From the cell containing the given text, extract its center point as (x, y) coordinate. 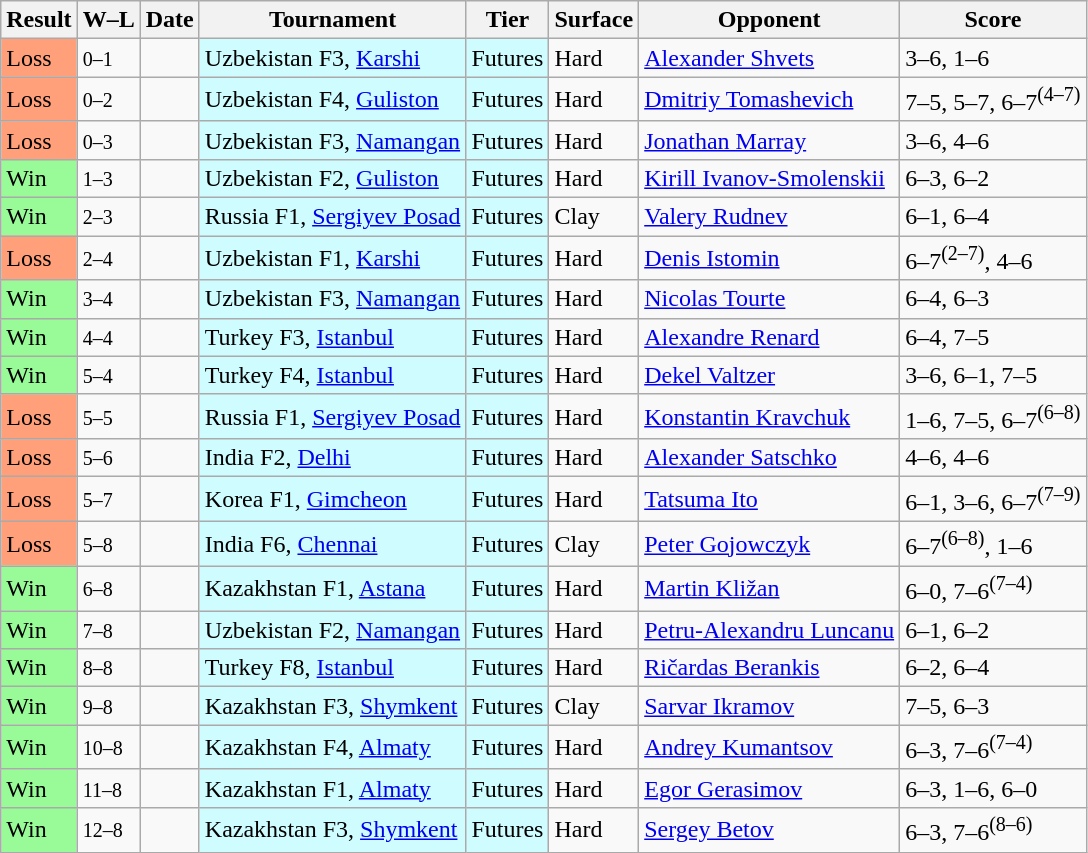
5–8 (108, 544)
Score (993, 20)
Tatsuma Ito (770, 500)
5–5 (108, 416)
6–1, 6–2 (993, 630)
4–6, 4–6 (993, 458)
7–8 (108, 630)
India F6, Chennai (332, 544)
Nicolas Tourte (770, 299)
6–7(2–7), 4–6 (993, 258)
India F2, Delhi (332, 458)
Peter Gojowczyk (770, 544)
Tournament (332, 20)
10–8 (108, 748)
W–L (108, 20)
Alexander Satschko (770, 458)
Denis Istomin (770, 258)
5–7 (108, 500)
2–4 (108, 258)
Kazakhstan F1, Astana (332, 588)
Date (170, 20)
Ričardas Berankis (770, 668)
1–6, 7–5, 6–7(6–8) (993, 416)
3–4 (108, 299)
5–4 (108, 375)
11–8 (108, 788)
7–5, 5–7, 6–7(4–7) (993, 100)
Egor Gerasimov (770, 788)
0–1 (108, 58)
Uzbekistan F1, Karshi (332, 258)
3–6, 6–1, 7–5 (993, 375)
6–1, 3–6, 6–7(7–9) (993, 500)
Result (39, 20)
2–3 (108, 217)
Konstantin Kravchuk (770, 416)
0–3 (108, 140)
Uzbekistan F3, Karshi (332, 58)
6–3, 7–6(8–6) (993, 830)
6–7(6–8), 1–6 (993, 544)
0–2 (108, 100)
7–5, 6–3 (993, 706)
6–0, 7–6(7–4) (993, 588)
Sergey Betov (770, 830)
6–4, 7–5 (993, 337)
5–6 (108, 458)
Uzbekistan F2, Guliston (332, 178)
Jonathan Marray (770, 140)
Sarvar Ikramov (770, 706)
Korea F1, Gimcheon (332, 500)
6–3, 1–6, 6–0 (993, 788)
12–8 (108, 830)
4–4 (108, 337)
Petru-Alexandru Luncanu (770, 630)
3–6, 4–6 (993, 140)
3–6, 1–6 (993, 58)
Kazakhstan F1, Almaty (332, 788)
6–1, 6–4 (993, 217)
6–8 (108, 588)
Martin Kližan (770, 588)
Turkey F4, Istanbul (332, 375)
Dmitriy Tomashevich (770, 100)
Opponent (770, 20)
Tier (508, 20)
Uzbekistan F2, Namangan (332, 630)
Kazakhstan F4, Almaty (332, 748)
6–4, 6–3 (993, 299)
Turkey F3, Istanbul (332, 337)
1–3 (108, 178)
Uzbekistan F4, Guliston (332, 100)
Kirill Ivanov-Smolenskii (770, 178)
Valery Rudnev (770, 217)
Turkey F8, Istanbul (332, 668)
6–2, 6–4 (993, 668)
9–8 (108, 706)
6–3, 7–6(7–4) (993, 748)
Alexandre Renard (770, 337)
Surface (594, 20)
8–8 (108, 668)
6–3, 6–2 (993, 178)
Andrey Kumantsov (770, 748)
Dekel Valtzer (770, 375)
Alexander Shvets (770, 58)
